Detect which cell encompasses the target text, then output its [x, y] center coordinate. 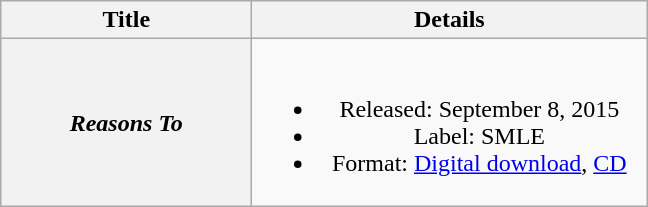
Details [450, 20]
Title [126, 20]
Reasons To [126, 122]
Released: September 8, 2015Label: SMLEFormat: Digital download, CD [450, 122]
